Capture the cell that displays the provided text and extract its (x, y) central coordinate. 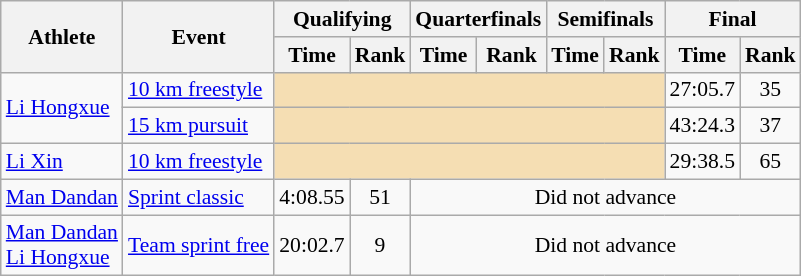
65 (770, 162)
Man DandanLi Hongxue (62, 246)
Event (198, 36)
Athlete (62, 36)
27:05.7 (702, 90)
Final (733, 19)
9 (380, 246)
Sprint classic (198, 197)
15 km pursuit (198, 126)
Qualifying (342, 19)
43:24.3 (702, 126)
20:02.7 (312, 246)
4:08.55 (312, 197)
Man Dandan (62, 197)
Team sprint free (198, 246)
51 (380, 197)
Quarterfinals (478, 19)
Li Xin (62, 162)
Li Hongxue (62, 108)
35 (770, 90)
Semifinals (605, 19)
37 (770, 126)
29:38.5 (702, 162)
